Return the (x, y) coordinate for the center point of the cell that contains the specified text.  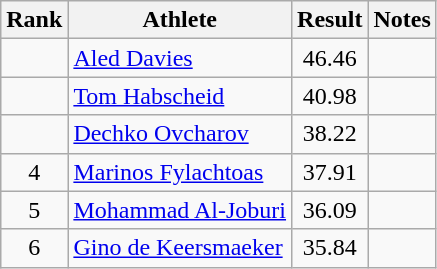
Marinos Fylachtoas (180, 172)
5 (34, 210)
Result (330, 20)
35.84 (330, 248)
Mohammad Al-Joburi (180, 210)
36.09 (330, 210)
Dechko Ovcharov (180, 134)
Tom Habscheid (180, 96)
37.91 (330, 172)
46.46 (330, 58)
6 (34, 248)
Gino de Keersmaeker (180, 248)
Rank (34, 20)
38.22 (330, 134)
4 (34, 172)
Aled Davies (180, 58)
40.98 (330, 96)
Athlete (180, 20)
Notes (402, 20)
